Locate the cell with the specified text and output its (X, Y) center coordinate. 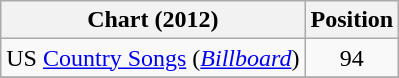
US Country Songs (Billboard) (153, 58)
Position (352, 20)
Chart (2012) (153, 20)
94 (352, 58)
